Search for the cell housing the specified text and yield its [x, y] center coordinate. 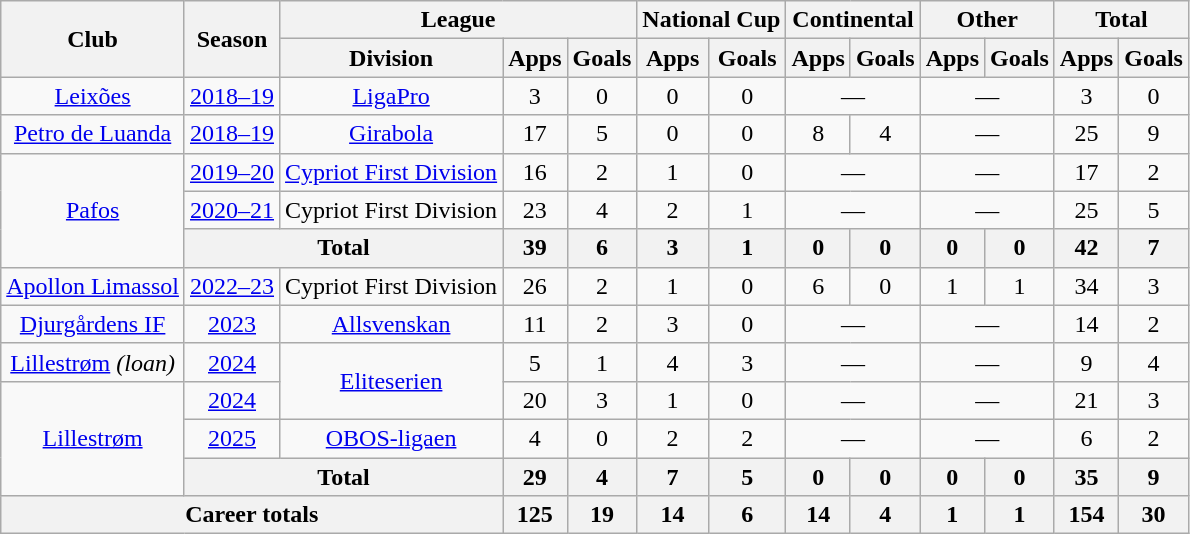
11 [535, 324]
23 [535, 210]
League [458, 20]
19 [602, 515]
35 [1086, 477]
34 [1086, 286]
Eliteserien [392, 381]
20 [535, 400]
Djurgårdens IF [93, 324]
Pafos [93, 210]
125 [535, 515]
2020–21 [232, 210]
2025 [232, 438]
26 [535, 286]
Petro de Luanda [93, 134]
LigaPro [392, 96]
National Cup [712, 20]
Career totals [252, 515]
30 [1154, 515]
Continental [853, 20]
Other [987, 20]
2023 [232, 324]
Leixões [93, 96]
29 [535, 477]
42 [1086, 248]
OBOS-ligaen [392, 438]
2022–23 [232, 286]
154 [1086, 515]
Season [232, 39]
Division [392, 58]
Girabola [392, 134]
Apollon Limassol [93, 286]
Club [93, 39]
39 [535, 248]
Allsvenskan [392, 324]
16 [535, 172]
8 [818, 134]
21 [1086, 400]
Lillestrøm (loan) [93, 362]
2019–20 [232, 172]
Lillestrøm [93, 438]
